Extract the (x, y) coordinate from the center of the cell holding the provided text.  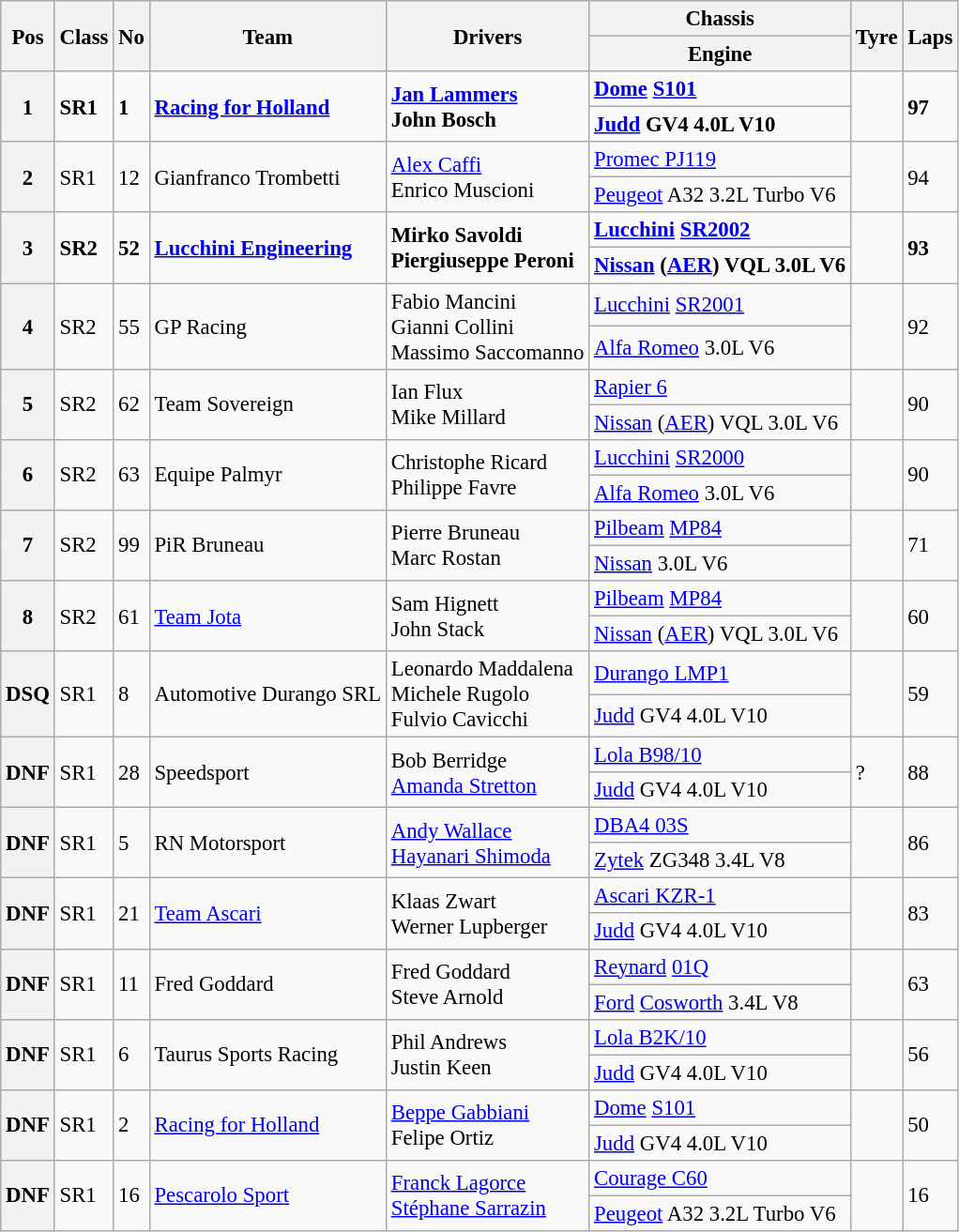
Jan Lammers John Bosch (487, 107)
Team (267, 36)
Class (84, 36)
86 (931, 843)
Mirko Savoldi Piergiuseppe Peroni (487, 248)
Christophe Ricard Philippe Favre (487, 475)
Team Sovereign (267, 403)
71 (931, 546)
Courage C60 (721, 1179)
PiR Bruneau (267, 546)
Fred Goddard (267, 983)
RN Motorsport (267, 843)
21 (131, 914)
Gianfranco Trombetti (267, 176)
Fabio Mancini Gianni Collini Massimo Saccomanno (487, 327)
Zytek ZG348 3.4L V8 (721, 860)
93 (931, 248)
4 (28, 327)
Drivers (487, 36)
No (131, 36)
Klaas Zwart Werner Lupberger (487, 914)
Promec PJ119 (721, 160)
Leonardo Maddalena Michele Rugolo Fulvio Cavicchi (487, 694)
Ian Flux Mike Millard (487, 403)
Franck Lagorce Stéphane Sarrazin (487, 1195)
12 (131, 176)
50 (931, 1126)
Laps (931, 36)
Sam Hignett John Stack (487, 616)
92 (931, 327)
Lola B98/10 (721, 755)
Rapier 6 (721, 387)
94 (931, 176)
Alex Caffi Enrico Muscioni (487, 176)
DBA4 03S (721, 826)
Ford Cosworth 3.4L V8 (721, 1002)
97 (931, 107)
Chassis (721, 19)
Lucchini SR2001 (721, 305)
Team Jota (267, 616)
56 (931, 1055)
52 (131, 248)
Equipe Palmyr (267, 475)
Lucchini SR2002 (721, 230)
? (876, 773)
Bob Berridge Amanda Stretton (487, 773)
Team Ascari (267, 914)
Pierre Bruneau Marc Rostan (487, 546)
Ascari KZR-1 (721, 896)
62 (131, 403)
Beppe Gabbiani Felipe Ortiz (487, 1126)
Lucchini Engineering (267, 248)
83 (931, 914)
Fred Goddard Steve Arnold (487, 983)
GP Racing (267, 327)
Automotive Durango SRL (267, 694)
55 (131, 327)
Pescarolo Sport (267, 1195)
Engine (721, 54)
99 (131, 546)
Reynard 01Q (721, 966)
Speedsport (267, 773)
DSQ (28, 694)
3 (28, 248)
Lucchini SR2000 (721, 457)
Durango LMP1 (721, 673)
11 (131, 983)
28 (131, 773)
Pos (28, 36)
Phil Andrews Justin Keen (487, 1055)
Nissan 3.0L V6 (721, 563)
Andy Wallace Hayanari Shimoda (487, 843)
Taurus Sports Racing (267, 1055)
60 (931, 616)
59 (931, 694)
88 (931, 773)
61 (131, 616)
Lola B2K/10 (721, 1037)
7 (28, 546)
Tyre (876, 36)
